Return (x, y) of the center of cell containing provided text 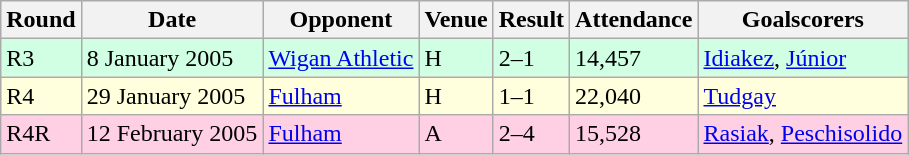
2–1 (531, 58)
Attendance (634, 20)
8 January 2005 (172, 58)
Idiakez, Júnior (803, 58)
Venue (456, 20)
Opponent (341, 20)
Rasiak, Peschisolido (803, 134)
R4R (41, 134)
R3 (41, 58)
22,040 (634, 96)
Tudgay (803, 96)
R4 (41, 96)
29 January 2005 (172, 96)
A (456, 134)
12 February 2005 (172, 134)
Wigan Athletic (341, 58)
Result (531, 20)
Round (41, 20)
15,528 (634, 134)
1–1 (531, 96)
Date (172, 20)
2–4 (531, 134)
Goalscorers (803, 20)
14,457 (634, 58)
